Determine the (X, Y) coordinate at the center of the cell enclosing the given text.  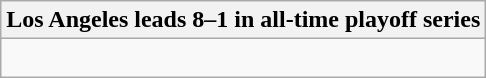
Los Angeles leads 8–1 in all-time playoff series (244, 20)
